Capture the cell that displays the provided text and extract its [X, Y] central coordinate. 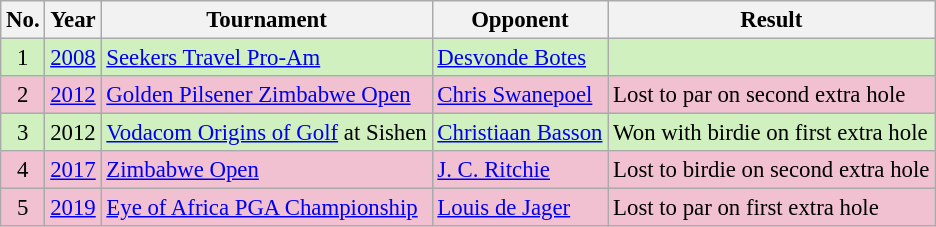
Louis de Jager [520, 208]
Opponent [520, 20]
2 [23, 95]
Year [73, 20]
3 [23, 133]
Vodacom Origins of Golf at Sishen [266, 133]
J. C. Ritchie [520, 170]
Tournament [266, 20]
2019 [73, 208]
Lost to birdie on second extra hole [772, 170]
Desvonde Botes [520, 58]
2008 [73, 58]
Result [772, 20]
Lost to par on first extra hole [772, 208]
Zimbabwe Open [266, 170]
Lost to par on second extra hole [772, 95]
Christiaan Basson [520, 133]
Eye of Africa PGA Championship [266, 208]
Chris Swanepoel [520, 95]
Won with birdie on first extra hole [772, 133]
4 [23, 170]
Seekers Travel Pro-Am [266, 58]
No. [23, 20]
1 [23, 58]
5 [23, 208]
Golden Pilsener Zimbabwe Open [266, 95]
2017 [73, 170]
